Scan for the cell matching the given text and deliver its [X, Y] coordinate at center. 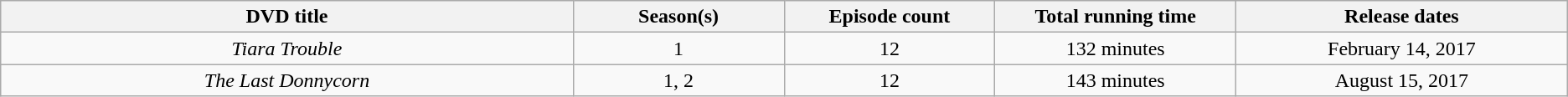
132 minutes [1116, 48]
Total running time [1116, 17]
August 15, 2017 [1402, 80]
DVD title [286, 17]
Tiara Trouble [286, 48]
Season(s) [678, 17]
1 [678, 48]
143 minutes [1116, 80]
1, 2 [678, 80]
February 14, 2017 [1402, 48]
Release dates [1402, 17]
The Last Donnycorn [286, 80]
Episode count [890, 17]
